Provide the (x, y) coordinate of the cell's center where the given text is located.  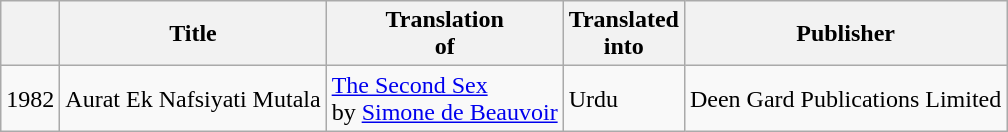
Deen Gard Publications Limited (845, 98)
Aurat Ek Nafsiyati Mutala (193, 98)
Translatedinto (624, 34)
Publisher (845, 34)
Urdu (624, 98)
The Second Sexby Simone de Beauvoir (444, 98)
Title (193, 34)
1982 (30, 98)
Translationof (444, 34)
